Search for the cell housing the specified text and yield its [x, y] center coordinate. 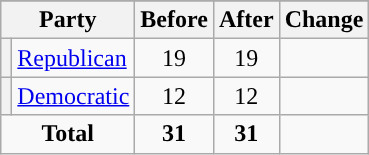
Total [68, 134]
Party [68, 20]
After [246, 20]
Republican [74, 58]
Democratic [74, 96]
Change [324, 20]
Before [174, 20]
